Provide the (X, Y) coordinate of the cell's center where the given text is located.  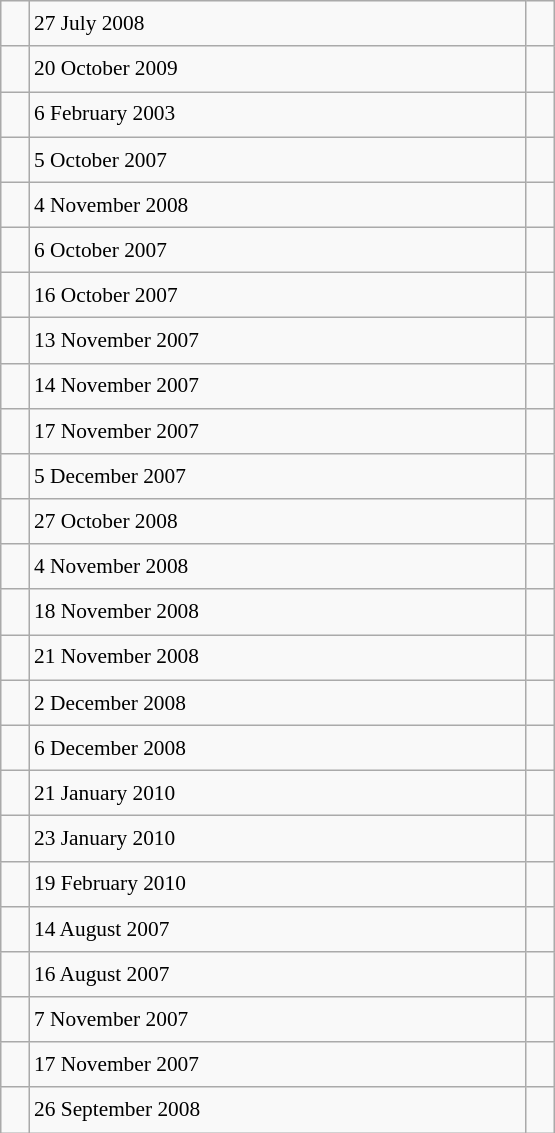
13 November 2007 (278, 340)
14 November 2007 (278, 386)
7 November 2007 (278, 1020)
16 October 2007 (278, 296)
26 September 2008 (278, 1110)
16 August 2007 (278, 974)
18 November 2008 (278, 612)
6 October 2007 (278, 250)
2 December 2008 (278, 702)
21 November 2008 (278, 658)
5 December 2007 (278, 476)
14 August 2007 (278, 928)
5 October 2007 (278, 160)
27 October 2008 (278, 522)
23 January 2010 (278, 838)
6 December 2008 (278, 748)
20 October 2009 (278, 68)
6 February 2003 (278, 114)
21 January 2010 (278, 792)
19 February 2010 (278, 884)
27 July 2008 (278, 24)
